Output the [x, y] coordinate of the center of the cell containing the given text.  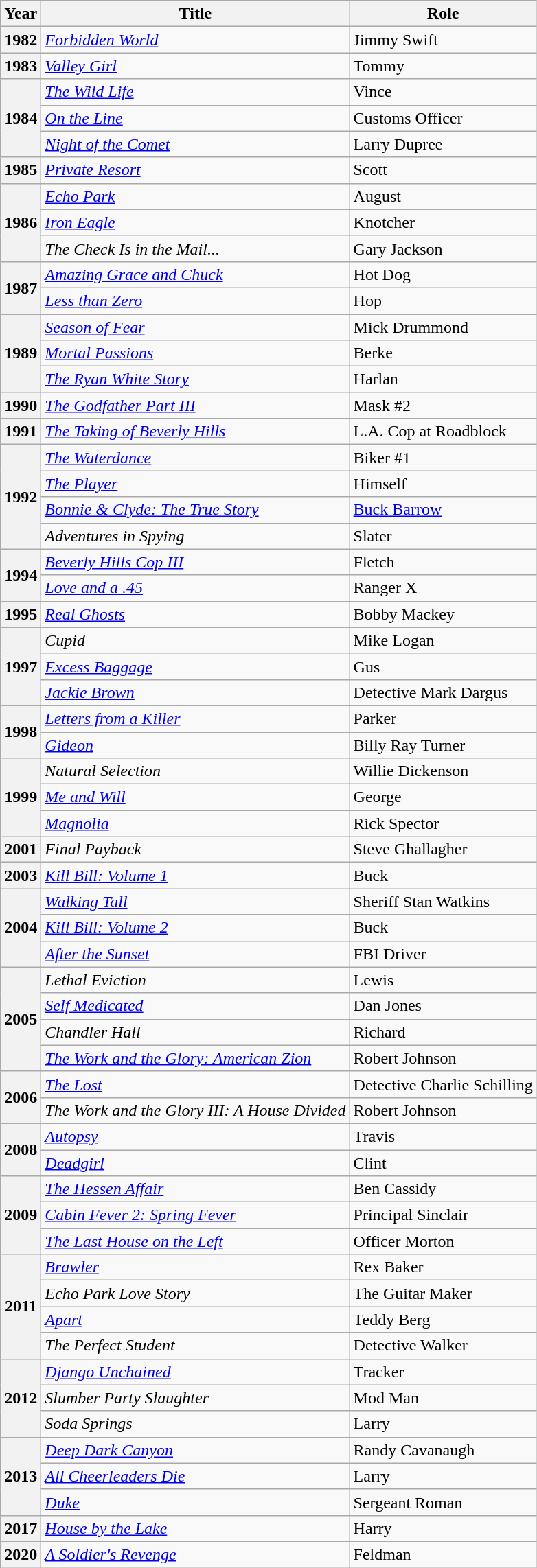
Cupid [195, 640]
Himself [443, 484]
Django Unchained [195, 1372]
Tracker [443, 1372]
Knotcher [443, 222]
Final Payback [195, 850]
Deep Dark Canyon [195, 1450]
L.A. Cop at Roadblock [443, 432]
Dan Jones [443, 1006]
Gus [443, 666]
Role [443, 14]
2011 [21, 1307]
Duke [195, 1502]
Magnolia [195, 823]
1987 [21, 288]
Randy Cavanaugh [443, 1450]
Private Resort [195, 170]
Deadgirl [195, 1163]
Feldman [443, 1554]
1999 [21, 797]
2013 [21, 1476]
Night of the Comet [195, 144]
1985 [21, 170]
The Waterdance [195, 458]
Ben Cassidy [443, 1189]
Mask #2 [443, 406]
The Work and the Glory: American Zion [195, 1058]
Jackie Brown [195, 692]
The Taking of Beverly Hills [195, 432]
2001 [21, 850]
1983 [21, 66]
Parker [443, 718]
The Wild Life [195, 92]
Ranger X [443, 588]
FBI Driver [443, 954]
Sheriff Stan Watkins [443, 902]
Hot Dog [443, 274]
Amazing Grace and Chuck [195, 274]
House by the Lake [195, 1528]
Year [21, 14]
Kill Bill: Volume 1 [195, 876]
2003 [21, 876]
The Check Is in the Mail... [195, 248]
1997 [21, 666]
Natural Selection [195, 771]
Gideon [195, 745]
2012 [21, 1398]
Love and a .45 [195, 588]
Hop [443, 301]
1992 [21, 497]
Adventures in Spying [195, 536]
Detective Walker [443, 1346]
Richard [443, 1032]
Walking Tall [195, 902]
2020 [21, 1554]
Berke [443, 353]
Buck Barrow [443, 510]
Kill Bill: Volume 2 [195, 928]
Principal Sinclair [443, 1215]
Soda Springs [195, 1424]
1994 [21, 575]
Harry [443, 1528]
Beverly Hills Cop III [195, 562]
Larry Dupree [443, 144]
2006 [21, 1097]
Slater [443, 536]
1982 [21, 40]
1986 [21, 222]
Echo Park Love Story [195, 1294]
Travis [443, 1136]
The Player [195, 484]
Brawler [195, 1267]
2009 [21, 1215]
Mick Drummond [443, 327]
1998 [21, 732]
Rex Baker [443, 1267]
Customs Officer [443, 118]
Mod Man [443, 1398]
2017 [21, 1528]
Sergeant Roman [443, 1502]
Billy Ray Turner [443, 745]
Steve Ghallagher [443, 850]
The Ryan White Story [195, 379]
Jimmy Swift [443, 40]
Gary Jackson [443, 248]
1984 [21, 118]
Iron Eagle [195, 222]
1995 [21, 614]
Apart [195, 1320]
Biker #1 [443, 458]
Cabin Fever 2: Spring Fever [195, 1215]
The Lost [195, 1084]
1989 [21, 353]
Autopsy [195, 1136]
Echo Park [195, 196]
A Soldier's Revenge [195, 1554]
Letters from a Killer [195, 718]
The Guitar Maker [443, 1294]
1990 [21, 406]
Real Ghosts [195, 614]
Officer Morton [443, 1241]
Willie Dickenson [443, 771]
2005 [21, 1019]
Mike Logan [443, 640]
Season of Fear [195, 327]
Self Medicated [195, 1006]
The Last House on the Left [195, 1241]
Title [195, 14]
Clint [443, 1163]
Lethal Eviction [195, 980]
Chandler Hall [195, 1032]
1991 [21, 432]
Slumber Party Slaughter [195, 1398]
The Perfect Student [195, 1346]
All Cheerleaders Die [195, 1476]
George [443, 797]
2008 [21, 1149]
On the Line [195, 118]
The Hessen Affair [195, 1189]
Harlan [443, 379]
Teddy Berg [443, 1320]
Me and Will [195, 797]
The Work and the Glory III: A House Divided [195, 1110]
August [443, 196]
Rick Spector [443, 823]
Detective Mark Dargus [443, 692]
Mortal Passions [195, 353]
Lewis [443, 980]
Scott [443, 170]
Tommy [443, 66]
Forbidden World [195, 40]
Valley Girl [195, 66]
Fletch [443, 562]
After the Sunset [195, 954]
Bobby Mackey [443, 614]
Vince [443, 92]
Detective Charlie Schilling [443, 1084]
Excess Baggage [195, 666]
2004 [21, 928]
The Godfather Part III [195, 406]
Bonnie & Clyde: The True Story [195, 510]
Less than Zero [195, 301]
